Locate the cell with the specified text and output its [X, Y] center coordinate. 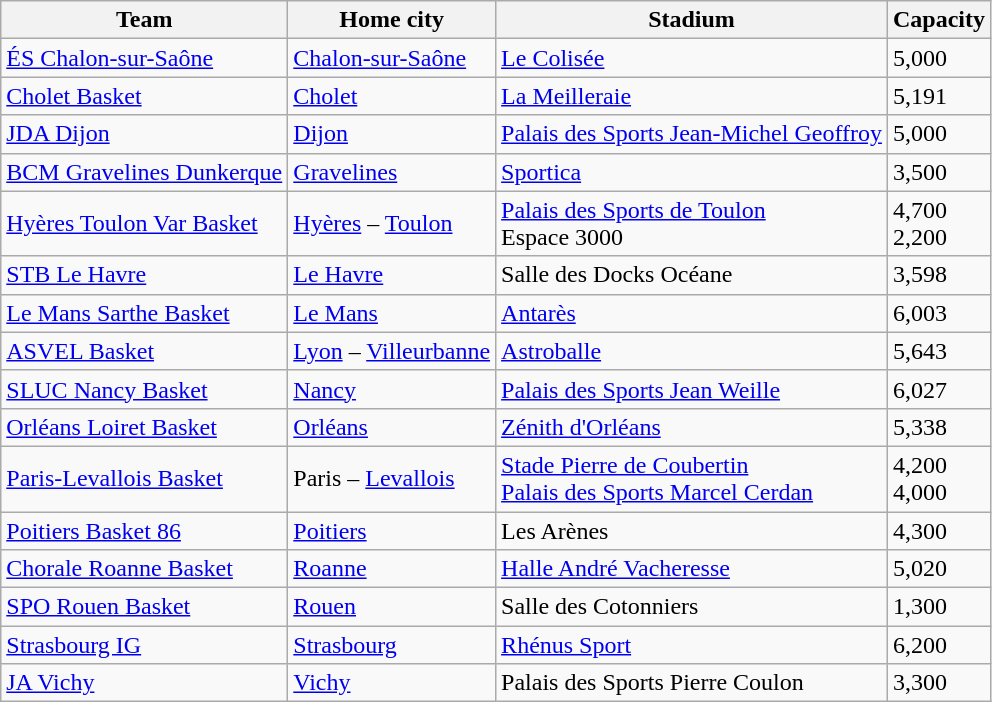
Paris-Levallois Basket [144, 478]
Antarès [692, 313]
Orléans [392, 427]
Chalon-sur-Saône [392, 58]
Le Havre [392, 275]
Lyon – Villeurbanne [392, 351]
3,598 [938, 275]
La Meilleraie [692, 96]
Poitiers [392, 531]
Palais des Sports de Toulon Espace 3000 [692, 224]
Home city [392, 20]
SLUC Nancy Basket [144, 389]
Les Arènes [692, 531]
6,200 [938, 645]
Chorale Roanne Basket [144, 569]
Orléans Loiret Basket [144, 427]
3,300 [938, 683]
4,200 4,000 [938, 478]
5,020 [938, 569]
JDA Dijon [144, 134]
Palais des Sports Jean Weille [692, 389]
Le Colisée [692, 58]
Hyères Toulon Var Basket [144, 224]
Zénith d'Orléans [692, 427]
Cholet Basket [144, 96]
Astroballe [692, 351]
ÉS Chalon-sur-Saône [144, 58]
Poitiers Basket 86 [144, 531]
Stadium [692, 20]
Halle André Vacheresse [692, 569]
Rouen [392, 607]
Cholet [392, 96]
Salle des Cotonniers [692, 607]
JA Vichy [144, 683]
5,191 [938, 96]
6,003 [938, 313]
Palais des Sports Pierre Coulon [692, 683]
Strasbourg IG [144, 645]
Gravelines [392, 172]
SPO Rouen Basket [144, 607]
Sportica [692, 172]
ASVEL Basket [144, 351]
5,338 [938, 427]
Nancy [392, 389]
6,027 [938, 389]
4,300 [938, 531]
Strasbourg [392, 645]
Paris – Levallois [392, 478]
5,643 [938, 351]
Team [144, 20]
Palais des Sports Jean-Michel Geoffroy [692, 134]
Stade Pierre de Coubertin Palais des Sports Marcel Cerdan [692, 478]
Capacity [938, 20]
Rhénus Sport [692, 645]
STB Le Havre [144, 275]
Le Mans [392, 313]
Dijon [392, 134]
1,300 [938, 607]
BCM Gravelines Dunkerque [144, 172]
Hyères – Toulon [392, 224]
Salle des Docks Océane [692, 275]
4,700 2,200 [938, 224]
3,500 [938, 172]
Roanne [392, 569]
Vichy [392, 683]
Le Mans Sarthe Basket [144, 313]
